Capture the cell that displays the provided text and extract its [X, Y] central coordinate. 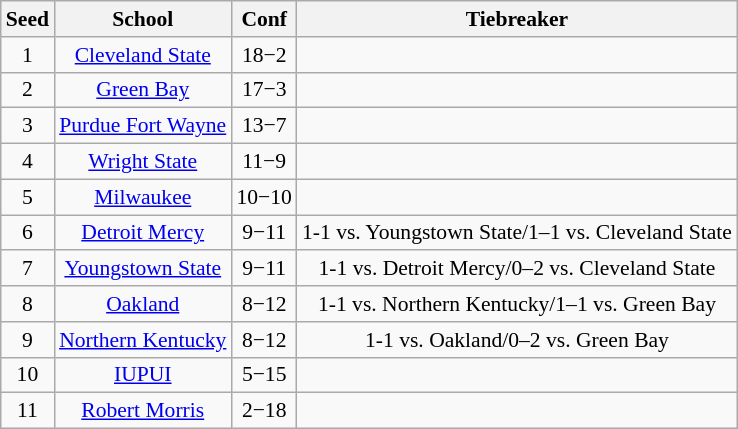
1 [28, 55]
8 [28, 304]
Youngstown State [142, 269]
7 [28, 269]
4 [28, 162]
3 [28, 126]
Seed [28, 19]
Detroit Mercy [142, 233]
Cleveland State [142, 55]
Oakland [142, 304]
Purdue Fort Wayne [142, 126]
13−7 [264, 126]
Robert Morris [142, 411]
5 [28, 197]
9 [28, 340]
Conf [264, 19]
10 [28, 375]
Milwaukee [142, 197]
17−3 [264, 90]
11 [28, 411]
IUPUI [142, 375]
Northern Kentucky [142, 340]
1-1 vs. Northern Kentucky/1–1 vs. Green Bay [517, 304]
2 [28, 90]
11−9 [264, 162]
Green Bay [142, 90]
1-1 vs. Detroit Mercy/0–2 vs. Cleveland State [517, 269]
2−18 [264, 411]
5−15 [264, 375]
10−10 [264, 197]
18−2 [264, 55]
1-1 vs. Youngstown State/1–1 vs. Cleveland State [517, 233]
Wright State [142, 162]
6 [28, 233]
School [142, 19]
1-1 vs. Oakland/0–2 vs. Green Bay [517, 340]
Tiebreaker [517, 19]
